Output the (X, Y) coordinate of the center of the cell containing the given text.  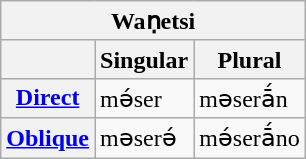
Plural (250, 59)
mə́serā́no (250, 138)
Singular (144, 59)
Direct (48, 98)
mə́ser (144, 98)
məserā́n (250, 98)
Oblique (48, 138)
məserə́ (144, 138)
Waṇetsi (154, 21)
